Scan for the cell matching the given text and deliver its [X, Y] coordinate at center. 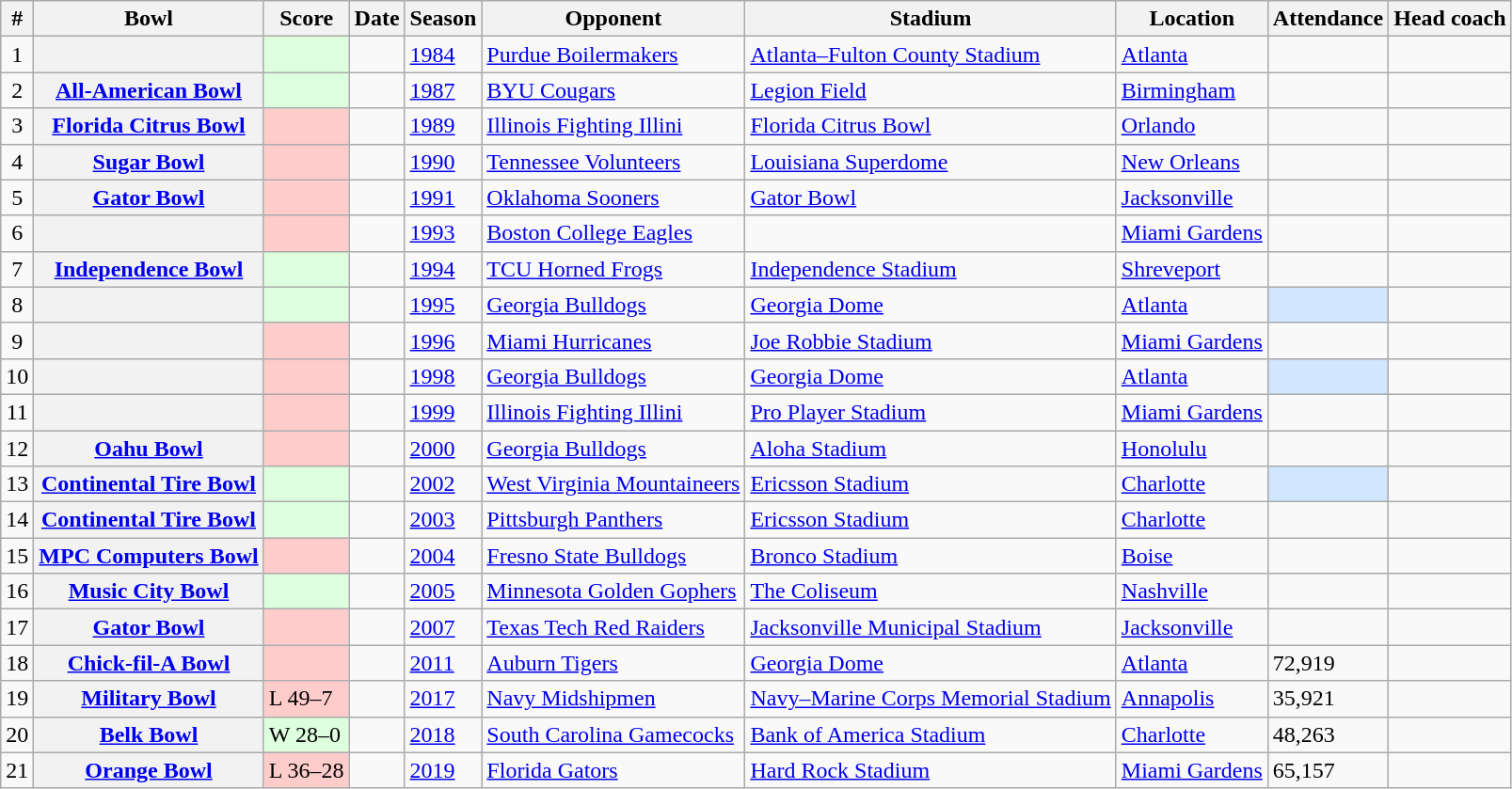
2017 [443, 699]
Chick-fil-A Bowl [149, 663]
20 [17, 734]
1998 [443, 376]
Season [443, 19]
Bronco Stadium [931, 556]
1990 [443, 162]
Texas Tech Red Raiders [613, 627]
2002 [443, 484]
Hard Rock Stadium [931, 770]
Belk Bowl [149, 734]
2004 [443, 556]
Stadium [931, 19]
New Orleans [1191, 162]
1991 [443, 197]
17 [17, 627]
16 [17, 592]
Auburn Tigers [613, 663]
72,919 [1328, 663]
Navy Midshipmen [613, 699]
21 [17, 770]
8 [17, 305]
Sugar Bowl [149, 162]
BYU Cougars [613, 90]
Minnesota Golden Gophers [613, 592]
Independence Bowl [149, 269]
1995 [443, 305]
All-American Bowl [149, 90]
Bank of America Stadium [931, 734]
1996 [443, 340]
# [17, 19]
2003 [443, 520]
Pro Player Stadium [931, 412]
Purdue Boilermakers [613, 55]
W 28–0 [307, 734]
2005 [443, 592]
1987 [443, 90]
Birmingham [1191, 90]
Score [307, 19]
MPC Computers Bowl [149, 556]
18 [17, 663]
2018 [443, 734]
Florida Gators [613, 770]
Pittsburgh Panthers [613, 520]
2019 [443, 770]
Boston College Eagles [613, 233]
Legion Field [931, 90]
Oklahoma Sooners [613, 197]
Joe Robbie Stadium [931, 340]
4 [17, 162]
Boise [1191, 556]
13 [17, 484]
19 [17, 699]
South Carolina Gamecocks [613, 734]
The Coliseum [931, 592]
Nashville [1191, 592]
Location [1191, 19]
Opponent [613, 19]
Fresno State Bulldogs [613, 556]
65,157 [1328, 770]
Orange Bowl [149, 770]
Oahu Bowl [149, 449]
9 [17, 340]
L 49–7 [307, 699]
1989 [443, 126]
14 [17, 520]
2000 [443, 449]
Jacksonville Municipal Stadium [931, 627]
Military Bowl [149, 699]
Atlanta–Fulton County Stadium [931, 55]
Bowl [149, 19]
1994 [443, 269]
1999 [443, 412]
2007 [443, 627]
11 [17, 412]
Tennessee Volunteers [613, 162]
5 [17, 197]
Music City Bowl [149, 592]
Navy–Marine Corps Memorial Stadium [931, 699]
Honolulu [1191, 449]
Annapolis [1191, 699]
10 [17, 376]
12 [17, 449]
35,921 [1328, 699]
Head coach [1450, 19]
2 [17, 90]
Independence Stadium [931, 269]
3 [17, 126]
Orlando [1191, 126]
7 [17, 269]
2011 [443, 663]
1993 [443, 233]
Louisiana Superdome [931, 162]
Aloha Stadium [931, 449]
Shreveport [1191, 269]
West Virginia Mountaineers [613, 484]
Attendance [1328, 19]
1984 [443, 55]
Miami Hurricanes [613, 340]
TCU Horned Frogs [613, 269]
15 [17, 556]
6 [17, 233]
48,263 [1328, 734]
Date [376, 19]
L 36–28 [307, 770]
1 [17, 55]
